Scan for the cell matching the given text and deliver its [X, Y] coordinate at center. 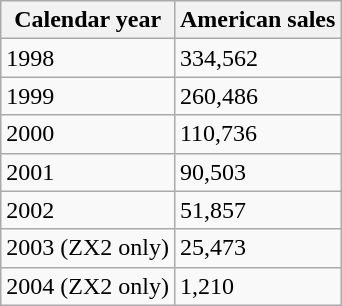
1998 [88, 58]
Calendar year [88, 20]
334,562 [257, 58]
110,736 [257, 134]
1999 [88, 96]
2001 [88, 172]
2000 [88, 134]
1,210 [257, 286]
260,486 [257, 96]
2003 (ZX2 only) [88, 248]
51,857 [257, 210]
2004 (ZX2 only) [88, 286]
American sales [257, 20]
2002 [88, 210]
25,473 [257, 248]
90,503 [257, 172]
